Output the (X, Y) coordinate of the center of the cell containing the given text.  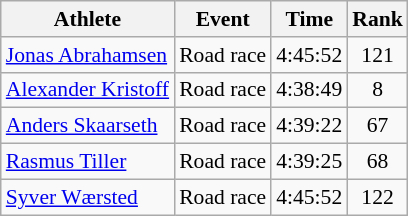
4:38:49 (309, 90)
Alexander Kristoff (88, 90)
121 (378, 55)
122 (378, 197)
Event (222, 19)
Athlete (88, 19)
Syver Wærsted (88, 197)
Rasmus Tiller (88, 162)
Anders Skaarseth (88, 126)
8 (378, 90)
67 (378, 126)
Time (309, 19)
Jonas Abrahamsen (88, 55)
4:39:25 (309, 162)
Rank (378, 19)
4:39:22 (309, 126)
68 (378, 162)
